Extract the (x, y) coordinate from the center of the cell holding the provided text.  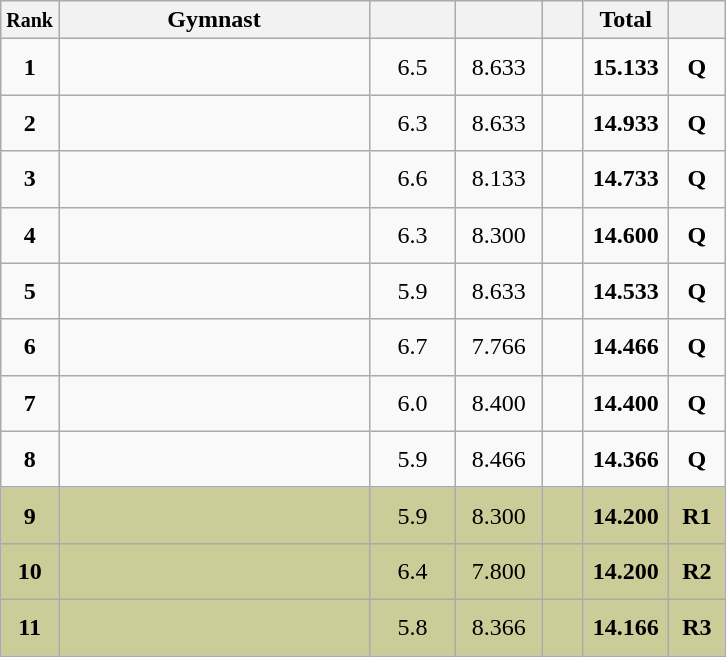
Gymnast (214, 20)
3 (30, 179)
10 (30, 571)
14.366 (626, 459)
R1 (697, 515)
8.366 (499, 627)
9 (30, 515)
6.4 (413, 571)
6.6 (413, 179)
8.466 (499, 459)
14.733 (626, 179)
14.466 (626, 347)
6 (30, 347)
5 (30, 291)
1 (30, 67)
6.7 (413, 347)
6.0 (413, 403)
Rank (30, 20)
15.133 (626, 67)
7.766 (499, 347)
8 (30, 459)
4 (30, 235)
14.166 (626, 627)
R2 (697, 571)
7.800 (499, 571)
8.400 (499, 403)
7 (30, 403)
14.933 (626, 123)
6.5 (413, 67)
Total (626, 20)
R3 (697, 627)
11 (30, 627)
14.600 (626, 235)
14.533 (626, 291)
2 (30, 123)
14.400 (626, 403)
8.133 (499, 179)
5.8 (413, 627)
